Search for the cell housing the specified text and yield its [X, Y] center coordinate. 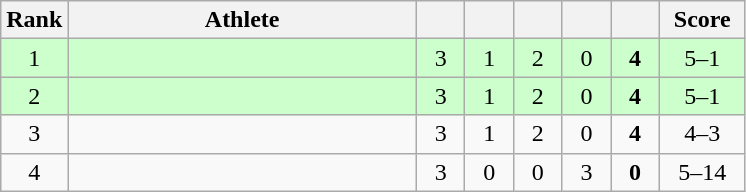
4–3 [702, 134]
5–14 [702, 172]
Score [702, 20]
Rank [34, 20]
Athlete [242, 20]
